Locate the cell with the specified text and output its [x, y] center coordinate. 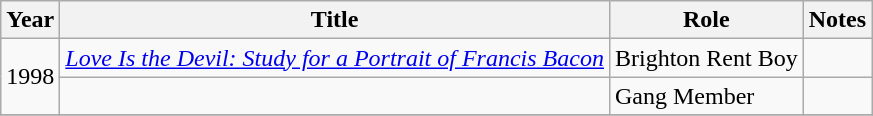
Brighton Rent Boy [706, 58]
Year [30, 20]
Notes [837, 20]
Love Is the Devil: Study for a Portrait of Francis Bacon [335, 58]
1998 [30, 77]
Role [706, 20]
Gang Member [706, 96]
Title [335, 20]
